Scan for the cell matching the given text and deliver its (X, Y) coordinate at center. 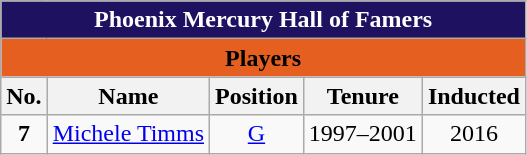
1997–2001 (362, 134)
Inducted (474, 96)
G (257, 134)
Name (128, 96)
Tenure (362, 96)
Phoenix Mercury Hall of Famers (264, 20)
No. (24, 96)
Position (257, 96)
Michele Timms (128, 134)
2016 (474, 134)
Players (264, 58)
7 (24, 134)
